Find where the given text appears and provide that cell's center as [x, y] coordinate. 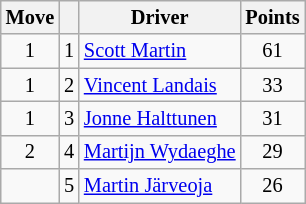
Vincent Landais [160, 85]
33 [272, 85]
Driver [160, 17]
Martijn Wydaeghe [160, 152]
Move [30, 17]
4 [69, 152]
5 [69, 186]
Martin Järveoja [160, 186]
Points [272, 17]
3 [69, 118]
Scott Martin [160, 51]
31 [272, 118]
61 [272, 51]
26 [272, 186]
29 [272, 152]
Jonne Halttunen [160, 118]
